Output the [X, Y] coordinate of the center of the cell containing the given text.  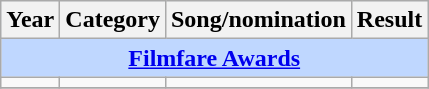
Result [389, 20]
Song/nomination [258, 20]
Year [30, 20]
Category [113, 20]
Filmfare Awards [214, 58]
